Locate the cell with the specified text and output its (x, y) center coordinate. 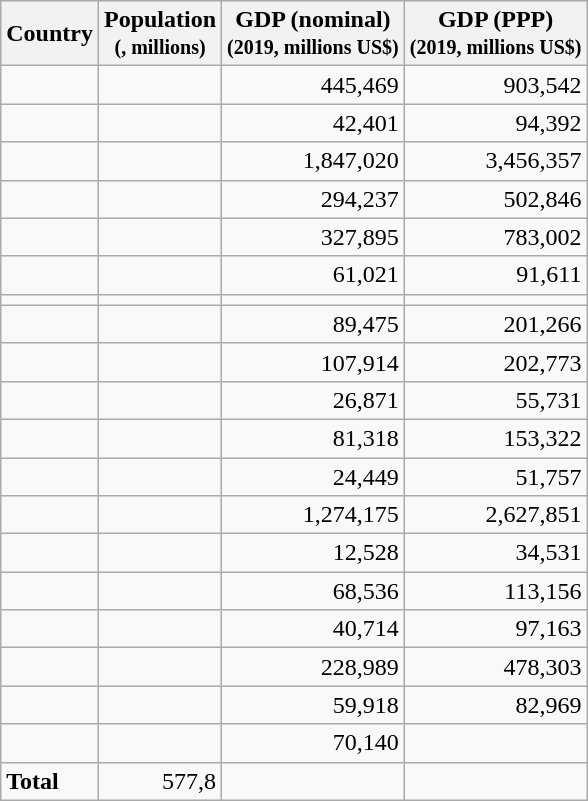
51,757 (496, 477)
91,611 (496, 275)
24,449 (314, 477)
81,318 (314, 438)
89,475 (314, 324)
42,401 (314, 123)
55,731 (496, 400)
153,322 (496, 438)
12,528 (314, 553)
903,542 (496, 85)
294,237 (314, 199)
GDP (nominal)(2019, millions US$) (314, 34)
502,846 (496, 199)
228,989 (314, 667)
70,140 (314, 743)
Country (50, 34)
82,969 (496, 705)
26,871 (314, 400)
2,627,851 (496, 515)
Total (50, 781)
478,303 (496, 667)
202,773 (496, 362)
1,847,020 (314, 161)
Population(, millions) (160, 34)
445,469 (314, 85)
577,8 (160, 781)
113,156 (496, 591)
107,914 (314, 362)
61,021 (314, 275)
68,536 (314, 591)
94,392 (496, 123)
34,531 (496, 553)
97,163 (496, 629)
59,918 (314, 705)
3,456,357 (496, 161)
201,266 (496, 324)
40,714 (314, 629)
783,002 (496, 237)
1,274,175 (314, 515)
GDP (PPP)(2019, millions US$) (496, 34)
327,895 (314, 237)
